Extract the [x, y] coordinate from the center of the cell holding the provided text.  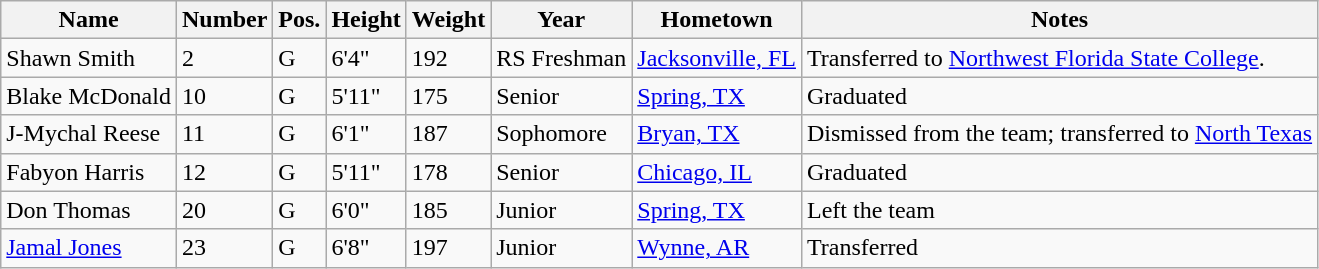
6'4" [366, 58]
6'1" [366, 134]
Year [562, 20]
RS Freshman [562, 58]
187 [448, 134]
Sophomore [562, 134]
6'0" [366, 210]
178 [448, 172]
Left the team [1059, 210]
Number [224, 20]
Shawn Smith [89, 58]
Fabyon Harris [89, 172]
Blake McDonald [89, 96]
Jacksonville, FL [717, 58]
Chicago, IL [717, 172]
10 [224, 96]
Notes [1059, 20]
Wynne, AR [717, 248]
175 [448, 96]
192 [448, 58]
Dismissed from the team; transferred to North Texas [1059, 134]
J-Mychal Reese [89, 134]
Name [89, 20]
23 [224, 248]
185 [448, 210]
Bryan, TX [717, 134]
Don Thomas [89, 210]
12 [224, 172]
Hometown [717, 20]
Weight [448, 20]
11 [224, 134]
197 [448, 248]
6'8" [366, 248]
Transferred to Northwest Florida State College. [1059, 58]
Jamal Jones [89, 248]
20 [224, 210]
Height [366, 20]
Pos. [300, 20]
Transferred [1059, 248]
2 [224, 58]
